Find where the given text appears and provide that cell's center as (x, y) coordinate. 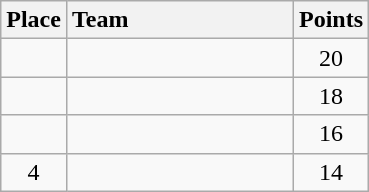
14 (332, 172)
Team (180, 20)
4 (34, 172)
Place (34, 20)
20 (332, 58)
Points (332, 20)
16 (332, 134)
18 (332, 96)
